From the cell containing the given text, extract its center point as [X, Y] coordinate. 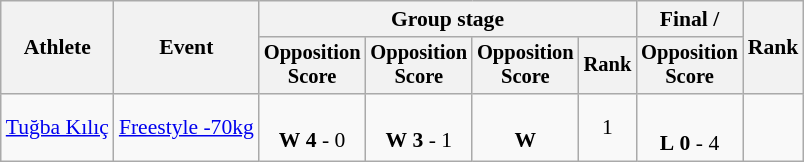
1 [608, 128]
Final / [690, 19]
Freestyle -70kg [186, 128]
Group stage [448, 19]
W 3 - 1 [418, 128]
L 0 - 4 [690, 128]
Event [186, 48]
W [526, 128]
Athlete [58, 48]
W 4 - 0 [312, 128]
Tuğba Kılıç [58, 128]
